From the cell containing the given text, extract its center point as [x, y] coordinate. 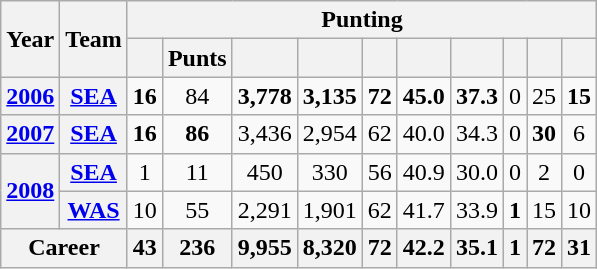
33.9 [476, 210]
2006 [30, 96]
56 [380, 172]
Punting [362, 20]
2,954 [330, 134]
8,320 [330, 248]
2008 [30, 191]
42.2 [424, 248]
2,291 [264, 210]
9,955 [264, 248]
236 [197, 248]
WAS [94, 210]
25 [544, 96]
3,778 [264, 96]
45.0 [424, 96]
330 [330, 172]
34.3 [476, 134]
37.3 [476, 96]
1,901 [330, 210]
30 [544, 134]
Career [64, 248]
3,135 [330, 96]
2 [544, 172]
40.0 [424, 134]
86 [197, 134]
3,436 [264, 134]
41.7 [424, 210]
84 [197, 96]
55 [197, 210]
43 [144, 248]
450 [264, 172]
35.1 [476, 248]
30.0 [476, 172]
11 [197, 172]
6 [580, 134]
Team [94, 39]
40.9 [424, 172]
Year [30, 39]
2007 [30, 134]
31 [580, 248]
Punts [197, 58]
